Determine the (X, Y) coordinate at the center of the cell enclosing the given text.  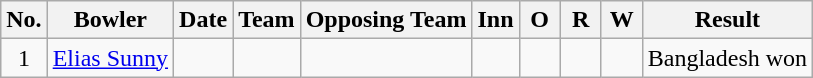
Team (267, 20)
Bangladesh won (727, 58)
Date (204, 20)
R (580, 20)
1 (24, 58)
No. (24, 20)
Result (727, 20)
W (622, 20)
Bowler (110, 20)
Inn (496, 20)
Opposing Team (386, 20)
Elias Sunny (110, 58)
O (540, 20)
